Extract the [x, y] coordinate from the center of the cell holding the provided text.  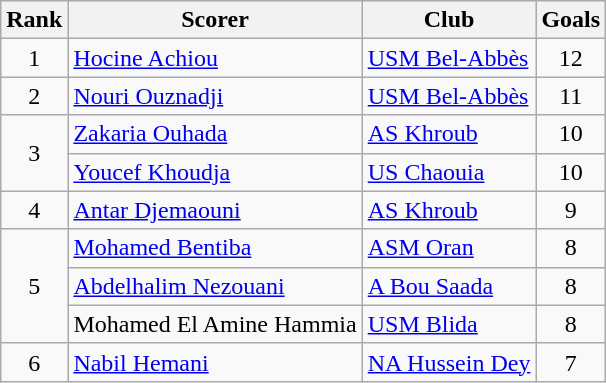
Youcef Khoudja [215, 172]
Abdelhalim Nezouani [215, 286]
3 [34, 153]
NA Hussein Dey [449, 362]
1 [34, 58]
2 [34, 96]
6 [34, 362]
Club [449, 20]
11 [571, 96]
12 [571, 58]
4 [34, 210]
9 [571, 210]
A Bou Saada [449, 286]
Mohamed El Amine Hammia [215, 324]
Goals [571, 20]
US Chaouia [449, 172]
Antar Djemaouni [215, 210]
Scorer [215, 20]
USM Blida [449, 324]
Rank [34, 20]
Mohamed Bentiba [215, 248]
ASM Oran [449, 248]
Nabil Hemani [215, 362]
Zakaria Ouhada [215, 134]
Hocine Achiou [215, 58]
5 [34, 286]
Nouri Ouznadji [215, 96]
7 [571, 362]
